Determine the (x, y) coordinate at the center of the cell enclosing the given text.  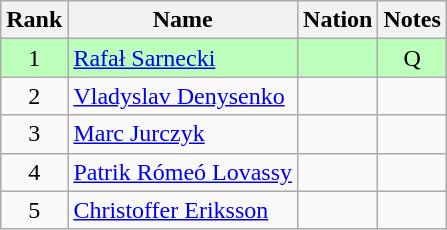
Notes (412, 20)
Patrik Rómeó Lovassy (183, 172)
2 (34, 96)
1 (34, 58)
Nation (338, 20)
Vladyslav Denysenko (183, 96)
Christoffer Eriksson (183, 210)
Rank (34, 20)
Marc Jurczyk (183, 134)
Q (412, 58)
Name (183, 20)
Rafał Sarnecki (183, 58)
5 (34, 210)
4 (34, 172)
3 (34, 134)
